Find where the given text appears and provide that cell's center as [x, y] coordinate. 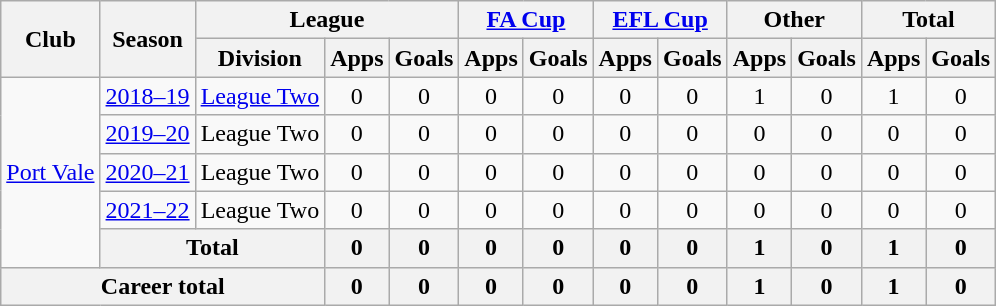
Division [260, 58]
2018–19 [148, 96]
Season [148, 39]
2020–21 [148, 172]
FA Cup [526, 20]
2021–22 [148, 210]
Other [794, 20]
Port Vale [50, 172]
EFL Cup [660, 20]
League [327, 20]
2019–20 [148, 134]
Club [50, 39]
Career total [163, 286]
